Identify which cell holds the provided text, then report its (X, Y) central coordinate. 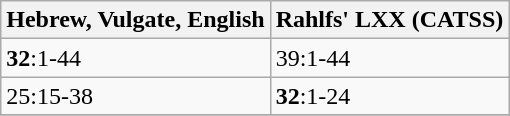
Hebrew, Vulgate, English (136, 20)
32:1-24 (390, 96)
Rahlfs' LXX (CATSS) (390, 20)
39:1-44 (390, 58)
25:15-38 (136, 96)
32:1-44 (136, 58)
